Scan for the cell matching the given text and deliver its (X, Y) coordinate at center. 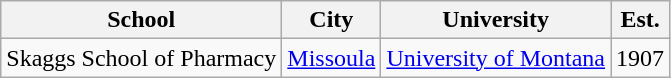
City (332, 20)
School (142, 20)
1907 (640, 58)
Est. (640, 20)
University of Montana (496, 58)
University (496, 20)
Skaggs School of Pharmacy (142, 58)
Missoula (332, 58)
